Output the (X, Y) coordinate of the center of the cell containing the given text.  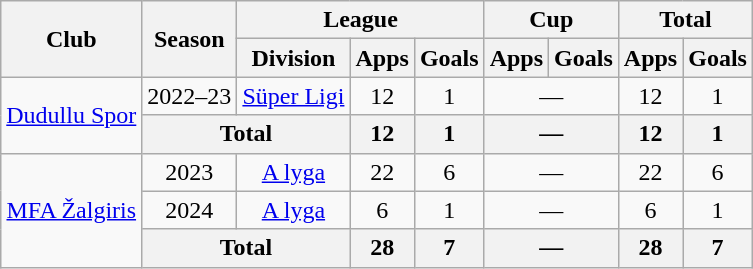
League (360, 20)
Season (190, 39)
Club (72, 39)
MFA Žalgiris (72, 210)
2022–23 (190, 96)
Süper Ligi (294, 96)
2024 (190, 210)
Division (294, 58)
Cup (551, 20)
2023 (190, 172)
Dudullu Spor (72, 115)
